Provide the (X, Y) coordinate of the cell's center where the given text is located.  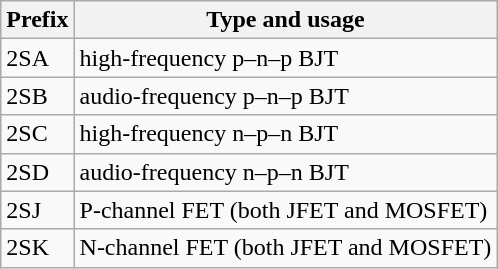
Prefix (38, 20)
2SA (38, 58)
audio-frequency p–n–p BJT (286, 96)
2SB (38, 96)
N-channel FET (both JFET and MOSFET) (286, 248)
audio-frequency n–p–n BJT (286, 172)
2SK (38, 248)
P-channel FET (both JFET and MOSFET) (286, 210)
high-frequency p–n–p BJT (286, 58)
Type and usage (286, 20)
high-frequency n–p–n BJT (286, 134)
2SD (38, 172)
2SC (38, 134)
2SJ (38, 210)
